Find where the given text appears and provide that cell's center as [x, y] coordinate. 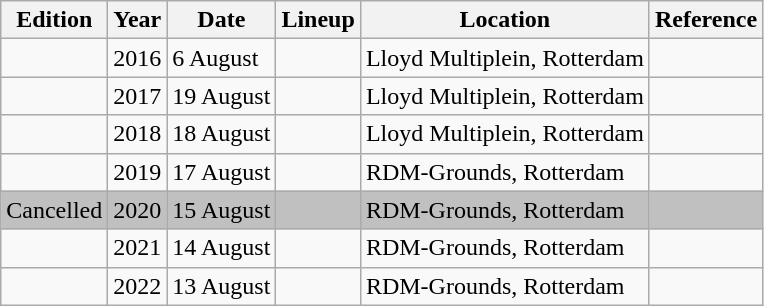
14 August [222, 248]
Year [138, 20]
Reference [706, 20]
Edition [54, 20]
17 August [222, 172]
18 August [222, 134]
2020 [138, 210]
2022 [138, 286]
2016 [138, 58]
19 August [222, 96]
2019 [138, 172]
13 August [222, 286]
Cancelled [54, 210]
Lineup [318, 20]
2021 [138, 248]
2018 [138, 134]
Date [222, 20]
15 August [222, 210]
2017 [138, 96]
6 August [222, 58]
Location [504, 20]
